From the cell containing the given text, extract its center point as (x, y) coordinate. 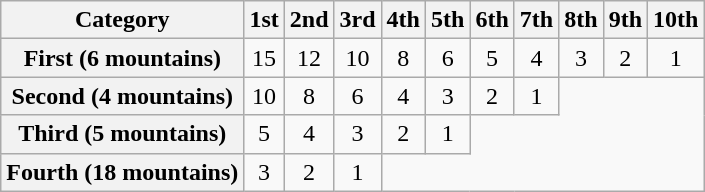
First (6 mountains) (122, 58)
Category (122, 20)
1st (264, 20)
4th (403, 20)
Fourth (18 mountains) (122, 172)
3rd (358, 20)
8th (581, 20)
15 (264, 58)
12 (309, 58)
7th (536, 20)
6th (492, 20)
10th (676, 20)
Second (4 mountains) (122, 96)
2nd (309, 20)
9th (625, 20)
5th (447, 20)
Third (5 mountains) (122, 134)
